Extract the (X, Y) coordinate from the center of the cell holding the provided text.  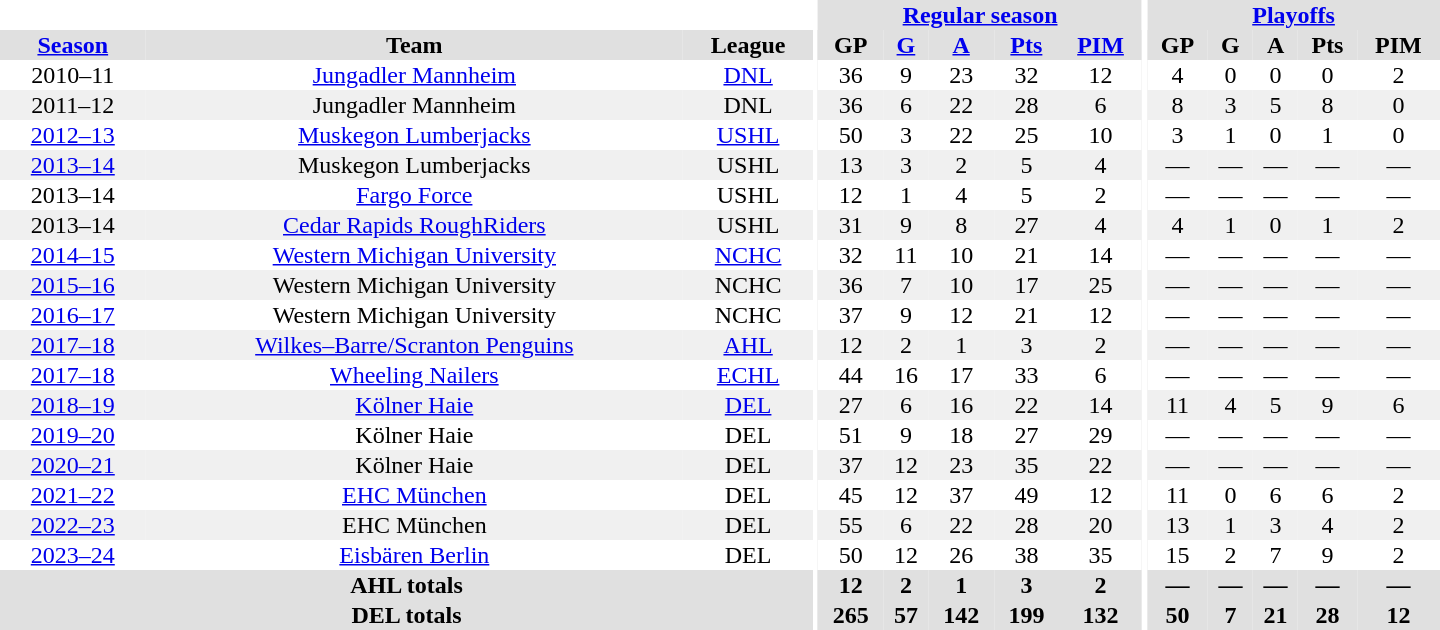
Regular season (980, 15)
55 (850, 525)
15 (1178, 555)
2014–15 (73, 255)
Cedar Rapids RoughRiders (415, 225)
2023–24 (73, 555)
ECHL (748, 375)
38 (1026, 555)
20 (1100, 525)
26 (960, 555)
Eisbären Berlin (415, 555)
142 (960, 615)
League (748, 45)
2011–12 (73, 105)
AHL (748, 345)
2019–20 (73, 435)
132 (1100, 615)
2016–17 (73, 315)
Playoffs (1294, 15)
31 (850, 225)
Fargo Force (415, 195)
Wheeling Nailers (415, 375)
29 (1100, 435)
2015–16 (73, 285)
18 (960, 435)
44 (850, 375)
51 (850, 435)
Season (73, 45)
199 (1026, 615)
33 (1026, 375)
Team (415, 45)
2021–22 (73, 495)
2012–13 (73, 135)
DEL totals (406, 615)
2020–21 (73, 465)
57 (906, 615)
2022–23 (73, 525)
Wilkes–Barre/Scranton Penguins (415, 345)
2018–19 (73, 405)
2010–11 (73, 75)
AHL totals (406, 585)
45 (850, 495)
265 (850, 615)
49 (1026, 495)
